For the text-containing cell, return its midpoint in [x, y] coordinate format. 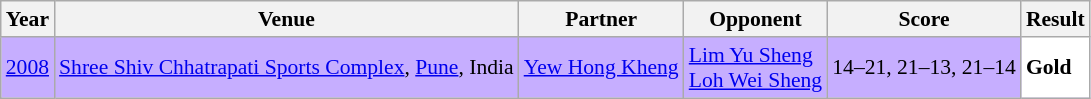
Result [1056, 19]
14–21, 21–13, 21–14 [924, 68]
Opponent [756, 19]
Lim Yu Sheng Loh Wei Sheng [756, 68]
2008 [28, 68]
Year [28, 19]
Gold [1056, 68]
Yew Hong Kheng [602, 68]
Shree Shiv Chhatrapati Sports Complex, Pune, India [286, 68]
Score [924, 19]
Venue [286, 19]
Partner [602, 19]
